Return [x, y] of the center of cell containing provided text 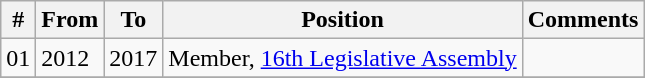
2017 [134, 58]
From [70, 20]
01 [18, 58]
2012 [70, 58]
# [18, 20]
Comments [583, 20]
Position [342, 20]
To [134, 20]
Member, 16th Legislative Assembly [342, 58]
